Search for the cell housing the specified text and yield its [x, y] center coordinate. 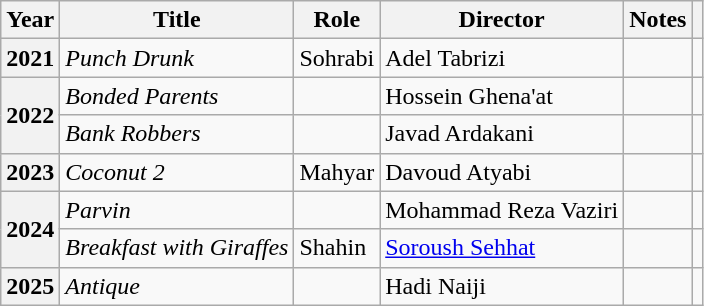
2023 [30, 172]
2021 [30, 58]
Hadi Naiji [502, 286]
Adel Tabrizi [502, 58]
Soroush Sehhat [502, 248]
Davoud Atyabi [502, 172]
Bank Robbers [177, 134]
Hossein Ghena'at [502, 96]
Javad Ardakani [502, 134]
Parvin [177, 210]
2024 [30, 229]
Role [337, 20]
Punch Drunk [177, 58]
Breakfast with Giraffes [177, 248]
2025 [30, 286]
Title [177, 20]
Antique [177, 286]
2022 [30, 115]
Bonded Parents [177, 96]
Sohrabi [337, 58]
Notes [658, 20]
Shahin [337, 248]
Year [30, 20]
Mahyar [337, 172]
Director [502, 20]
Mohammad Reza Vaziri [502, 210]
Coconut 2 [177, 172]
